Pinpoint the cell where the given text exists, returning its (x, y) midpoint coordinate. 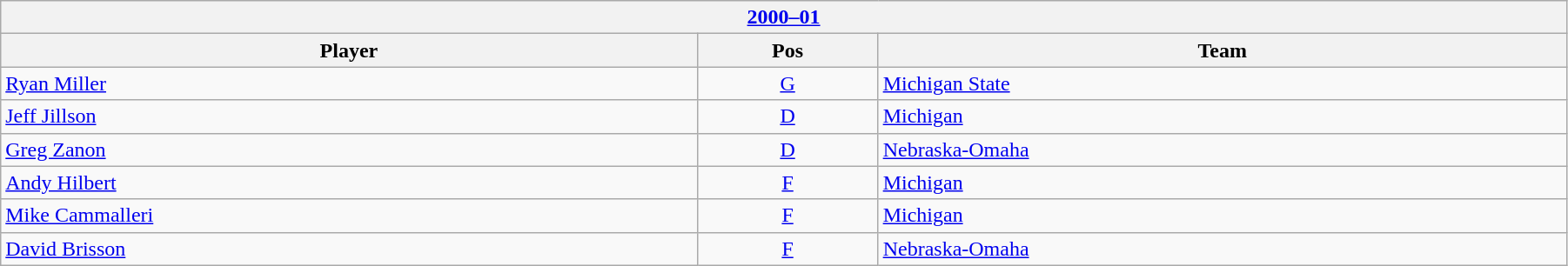
Mike Cammalleri (349, 216)
Michigan State (1222, 83)
Andy Hilbert (349, 183)
Team (1222, 50)
Jeff Jillson (349, 116)
Greg Zanon (349, 150)
Pos (787, 50)
G (787, 83)
Player (349, 50)
2000–01 (784, 17)
David Brisson (349, 249)
Ryan Miller (349, 83)
